Detect which cell encompasses the target text, then output its [x, y] center coordinate. 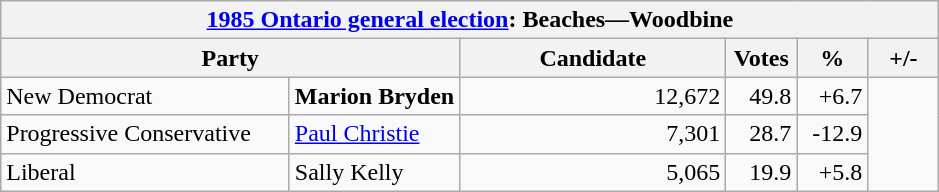
New Democrat [146, 96]
49.8 [762, 96]
Progressive Conservative [146, 134]
Sally Kelly [374, 172]
+5.8 [832, 172]
Liberal [146, 172]
Candidate [593, 58]
+6.7 [832, 96]
% [832, 58]
7,301 [593, 134]
1985 Ontario general election: Beaches—Woodbine [470, 20]
+/- [904, 58]
-12.9 [832, 134]
Votes [762, 58]
12,672 [593, 96]
5,065 [593, 172]
Marion Bryden [374, 96]
Paul Christie [374, 134]
28.7 [762, 134]
19.9 [762, 172]
Party [230, 58]
